Provide the [x, y] coordinate of the cell's center where the given text is located.  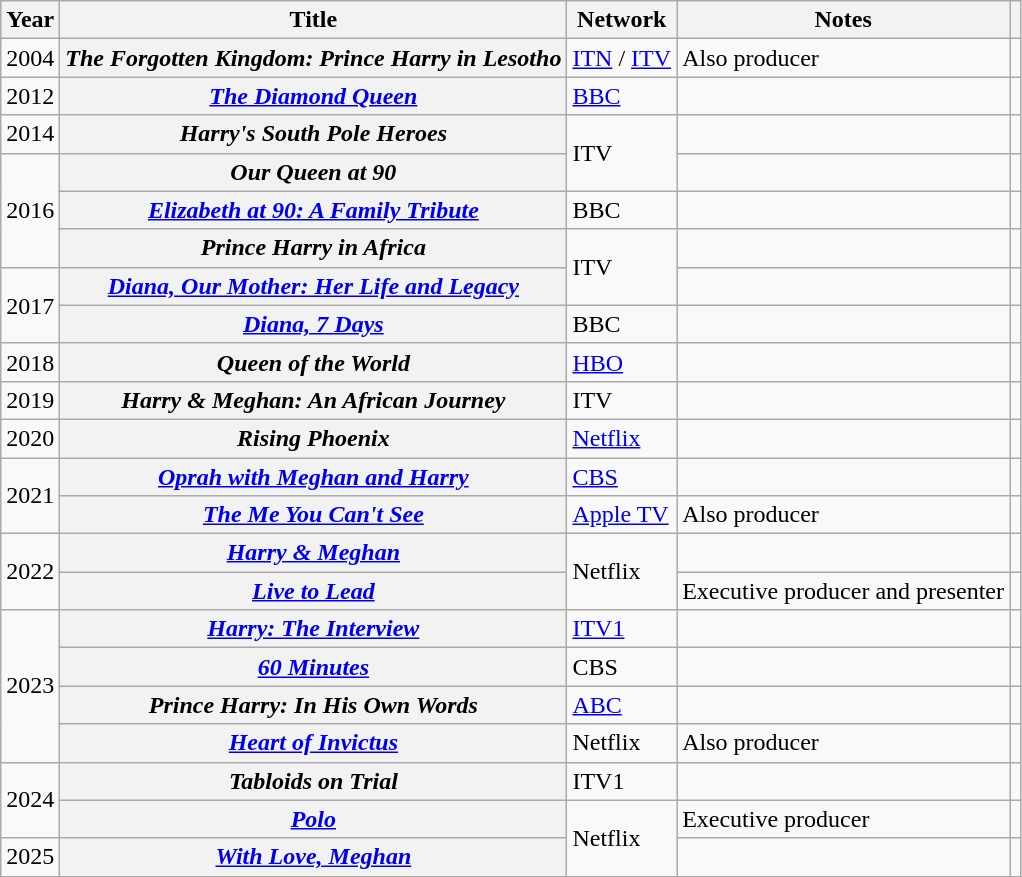
Tabloids on Trial [314, 781]
Notes [844, 20]
Network [622, 20]
Executive producer [844, 819]
Harry & Meghan: An African Journey [314, 400]
2017 [30, 305]
Polo [314, 819]
2024 [30, 800]
Year [30, 20]
2004 [30, 58]
ABC [622, 705]
2021 [30, 496]
The Diamond Queen [314, 96]
Diana, Our Mother: Her Life and Legacy [314, 286]
Oprah with Meghan and Harry [314, 477]
Prince Harry: In His Own Words [314, 705]
2020 [30, 438]
2016 [30, 210]
Live to Lead [314, 591]
The Me You Can't See [314, 515]
2018 [30, 362]
2012 [30, 96]
Prince Harry in Africa [314, 248]
Rising Phoenix [314, 438]
Harry: The Interview [314, 629]
Heart of Invictus [314, 743]
2022 [30, 572]
2025 [30, 857]
Queen of the World [314, 362]
2023 [30, 686]
ITN / ITV [622, 58]
Harry's South Pole Heroes [314, 134]
Executive producer and presenter [844, 591]
The Forgotten Kingdom: Prince Harry in Lesotho [314, 58]
Title [314, 20]
2014 [30, 134]
60 Minutes [314, 667]
Harry & Meghan [314, 553]
Apple TV [622, 515]
2019 [30, 400]
Our Queen at 90 [314, 172]
HBO [622, 362]
Elizabeth at 90: A Family Tribute [314, 210]
Diana, 7 Days [314, 324]
With Love, Meghan [314, 857]
